Determine the [x, y] coordinate at the center of the cell enclosing the given text.  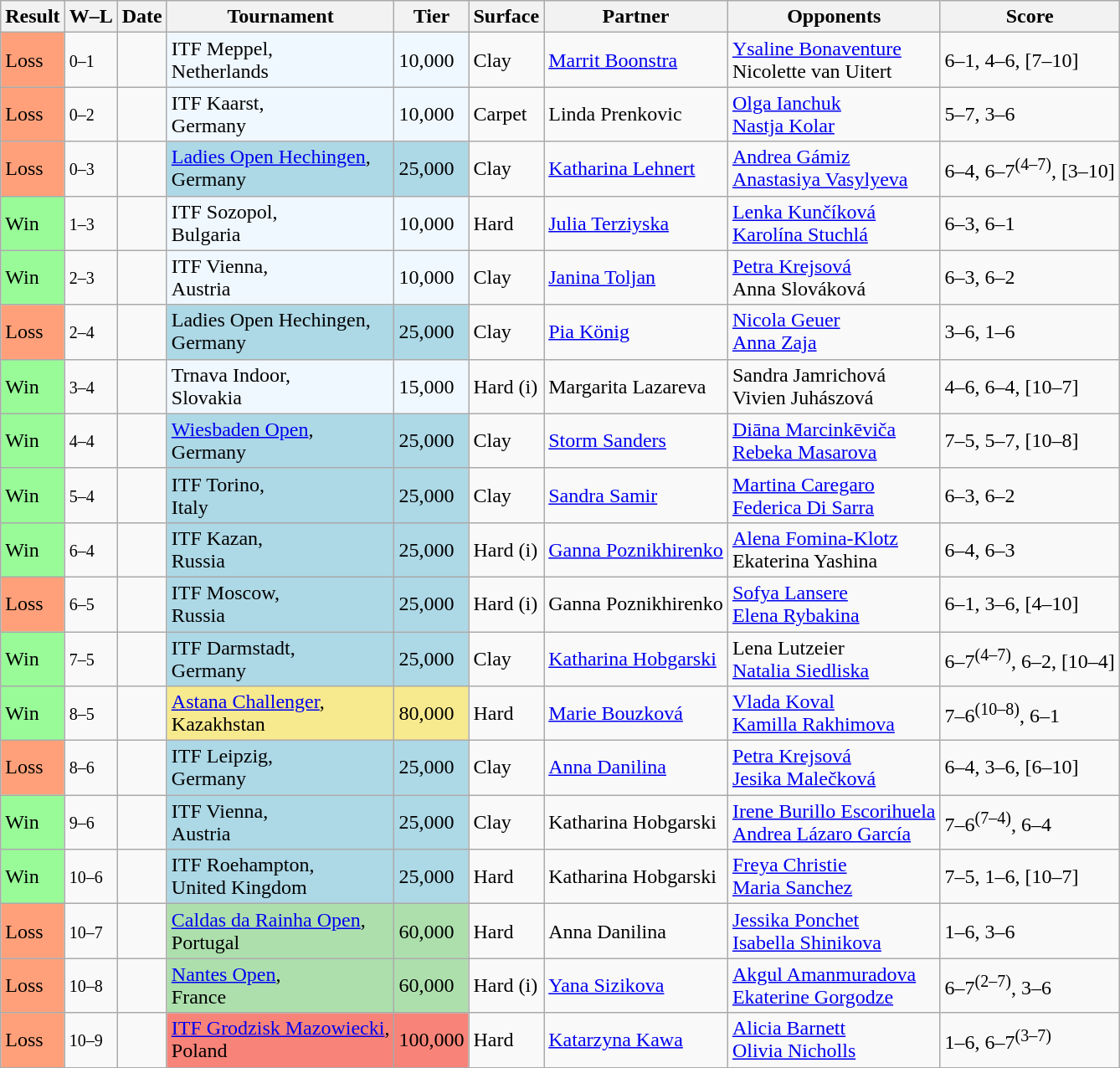
Martina Caregaro Federica Di Sarra [834, 495]
9–6 [90, 822]
Sandra Jamrichová Vivien Juhászová [834, 387]
Carpet [506, 114]
Petra Krejsová Anna Slováková [834, 278]
ITF Kaarst, Germany [280, 114]
Result [33, 17]
ITF Torino, Italy [280, 495]
7–6(7–4), 6–4 [1030, 822]
4–4 [90, 440]
10–6 [90, 877]
Astana Challenger, Kazakhstan [280, 713]
Freya Christie Maria Sanchez [834, 877]
80,000 [432, 713]
Alena Fomina-Klotz Ekaterina Yashina [834, 549]
0–1 [90, 60]
Janina Toljan [636, 278]
Pia König [636, 331]
2–4 [90, 331]
ITF Darmstadt, Germany [280, 658]
2–3 [90, 278]
Wiesbaden Open, Germany [280, 440]
6–7(4–7), 6–2, [10–4] [1030, 658]
ITF Grodzisk Mazowiecki, Poland [280, 1040]
10–9 [90, 1040]
Irene Burillo Escorihuela Andrea Lázaro García [834, 822]
6–4, 3–6, [6–10] [1030, 768]
6–4, 6–3 [1030, 549]
5–7, 3–6 [1030, 114]
Margarita Lazareva [636, 387]
15,000 [432, 387]
Olga Ianchuk Nastja Kolar [834, 114]
Sofya Lansere Elena Rybakina [834, 604]
Score [1030, 17]
0–3 [90, 169]
4–6, 6–4, [10–7] [1030, 387]
Petra Krejsová Jesika Malečková [834, 768]
Marie Bouzková [636, 713]
Jessika Ponchet Isabella Shinikova [834, 931]
Vlada Koval Kamilla Rakhimova [834, 713]
3–4 [90, 387]
7–6(10–8), 6–1 [1030, 713]
Tournament [280, 17]
Nantes Open, France [280, 986]
6–4 [90, 549]
Akgul Amanmuradova Ekaterine Gorgodze [834, 986]
10–7 [90, 931]
ITF Moscow, Russia [280, 604]
Tier [432, 17]
7–5 [90, 658]
100,000 [432, 1040]
Katharina Lehnert [636, 169]
Julia Terziyska [636, 223]
Alicia Barnett Olivia Nicholls [834, 1040]
6–7(2–7), 3–6 [1030, 986]
Storm Sanders [636, 440]
ITF Leipzig, Germany [280, 768]
Lena Lutzeier Natalia Siedliska [834, 658]
1–3 [90, 223]
ITF Kazan, Russia [280, 549]
Linda Prenkovic [636, 114]
Yana Sizikova [636, 986]
8–6 [90, 768]
6–3, 6–1 [1030, 223]
6–1, 3–6, [4–10] [1030, 604]
Ysaline Bonaventure Nicolette van Uitert [834, 60]
8–5 [90, 713]
6–4, 6–7(4–7), [3–10] [1030, 169]
Marrit Boonstra [636, 60]
0–2 [90, 114]
Andrea Gámiz Anastasiya Vasylyeva [834, 169]
7–5, 5–7, [10–8] [1030, 440]
7–5, 1–6, [10–7] [1030, 877]
6–1, 4–6, [7–10] [1030, 60]
ITF Roehampton, United Kingdom [280, 877]
6–5 [90, 604]
Date [142, 17]
W–L [90, 17]
Lenka Kunčíková Karolína Stuchlá [834, 223]
Nicola Geuer Anna Zaja [834, 331]
Opponents [834, 17]
Diāna Marcinkēviča Rebeka Masarova [834, 440]
10–8 [90, 986]
Surface [506, 17]
Katarzyna Kawa [636, 1040]
Sandra Samir [636, 495]
1–6, 6–7(3–7) [1030, 1040]
3–6, 1–6 [1030, 331]
Partner [636, 17]
Caldas da Rainha Open, Portugal [280, 931]
5–4 [90, 495]
ITF Sozopol, Bulgaria [280, 223]
ITF Meppel, Netherlands [280, 60]
1–6, 3–6 [1030, 931]
Trnava Indoor, Slovakia [280, 387]
